Search for the cell housing the specified text and yield its (X, Y) center coordinate. 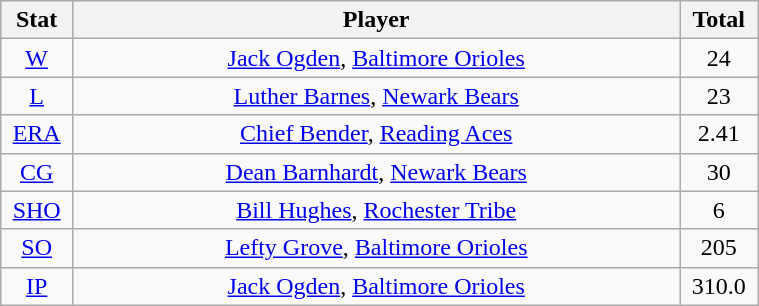
6 (719, 210)
W (37, 58)
Chief Bender, Reading Aces (376, 134)
310.0 (719, 286)
Total (719, 20)
SHO (37, 210)
IP (37, 286)
L (37, 96)
ERA (37, 134)
Bill Hughes, Rochester Tribe (376, 210)
Dean Barnhardt, Newark Bears (376, 172)
SO (37, 248)
205 (719, 248)
24 (719, 58)
Luther Barnes, Newark Bears (376, 96)
Lefty Grove, Baltimore Orioles (376, 248)
30 (719, 172)
Stat (37, 20)
2.41 (719, 134)
23 (719, 96)
Player (376, 20)
CG (37, 172)
